Scan for the cell matching the given text and deliver its (X, Y) coordinate at center. 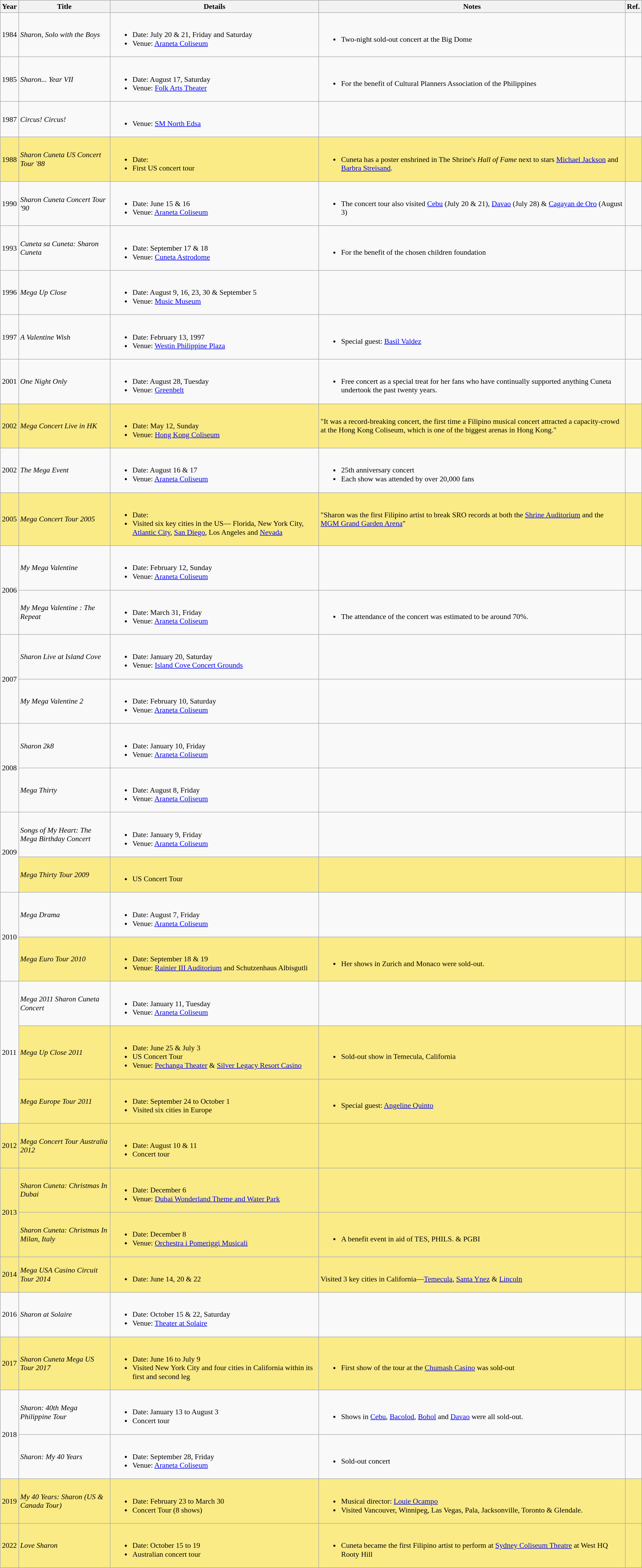
Mega Thirty Tour 2009 (64, 875)
Cuneta has a poster enshrined in The Shrine's Hall of Fame next to stars Michael Jackson and Barbra Streisand. (472, 160)
The attendance of the concert was estimated to be around 70%. (472, 612)
2016 (10, 1315)
1997 (10, 337)
Visited 3 key cities in California—Temecula, Santa Ynez & Lincoln (472, 1275)
Free concert as a special treat for her fans who have continually supported anything Cuneta undertook the past twenty years. (472, 382)
Date: August 17, SaturdayVenue: Folk Arts Theater (215, 79)
Sold-out show in Temecula, California (472, 1052)
My Mega Valentine (64, 568)
Date: September 24 to October 1Visited six cities in Europe (215, 1101)
Date: August 9, 16, 23, 30 & September 5Venue: Music Museum (215, 293)
Musical director: Louie OcampoVisited Vancouver, Winnipeg, Las Vegas, Pala, Jacksonville, Toronto & Glendale. (472, 1501)
Notes (472, 7)
Mega Thirty (64, 790)
Mega Euro Tour 2010 (64, 959)
Date: October 15 & 22, SaturdayVenue: Theater at Solaire (215, 1315)
Date: August 8, FridayVenue: Araneta Coliseum (215, 790)
25th anniversary concertEach show was attended by over 20,000 fans (472, 470)
The concert tour also visited Cebu (July 20 & 21), Davao (July 28) & Cagayan de Oro (August 3) (472, 204)
Mega Concert Tour 2005 (64, 519)
Mega Europe Tour 2011 (64, 1101)
Date: February 13, 1997Venue: Westin Philippine Plaza (215, 337)
Date: December 8Venue: Orchestra i Pomeriggi Musicali (215, 1235)
2012 (10, 1146)
Sharon 2k8 (64, 746)
Sharon Live at Island Cove (64, 657)
1996 (10, 293)
Sharon Cuneta: Christmas In Dubai (64, 1190)
Sharon Cuneta Mega US Tour 2017 (64, 1363)
Mega Up Close (64, 293)
"Sharon was the first Filipino artist to break SRO records at both the Shrine Auditorium and the MGM Grand Garden Arena" (472, 519)
Date: June 25 & July 3US Concert TourVenue: Pechanga Theater & Silver Legacy Resort Casino (215, 1052)
1987 (10, 119)
Date: August 16 & 17Venue: Araneta Coliseum (215, 470)
Her shows in Zurich and Monaco were sold-out. (472, 959)
Songs of My Heart: The Mega Birthday Concert (64, 835)
Date: December 6Venue: Dubai Wonderland Theme and Water Park (215, 1190)
Title (64, 7)
First show of the tour at the Chumash Casino was sold-out (472, 1363)
Date: January 9, FridayVenue: Araneta Coliseum (215, 835)
Sharon: 40th Mega Philippine Tour (64, 1412)
Sharon: My 40 Years (64, 1457)
Sharon at Solaire (64, 1315)
2001 (10, 382)
Special guest: Basil Valdez (472, 337)
Date: February 10, SaturdayVenue: Araneta Coliseum (215, 701)
1985 (10, 79)
2009 (10, 852)
2011 (10, 1052)
The Mega Event (64, 470)
Date: September 18 & 19Venue: Rainier III Auditorium and Schutzenhaus Albisgutli (215, 959)
For the benefit of Cultural Planners Association of the Philippines (472, 79)
Mega Up Close 2011 (64, 1052)
One Night Only (64, 382)
Date: January 13 to August 3Concert tour (215, 1412)
US Concert Tour (215, 875)
Sharon, Solo with the Boys (64, 35)
2010 (10, 937)
Venue: SM North Edsa (215, 119)
1993 (10, 248)
2006 (10, 590)
Mega USA Casino Circuit Tour 2014 (64, 1275)
Date: September 17 & 18Venue: Cuneta Astrodome (215, 248)
Sold-out concert (472, 1457)
Date: October 15 to 19Australian concert tour (215, 1546)
2018 (10, 1434)
Special guest: Angeline Quinto (472, 1101)
Date: June 16 to July 9Visited New York City and four cities in California within its first and second leg (215, 1363)
2013 (10, 1212)
Cuneta became the first Filipino artist to perform at Sydney Coliseum Theatre at West HQ Rooty Hill (472, 1546)
Date:First US concert tour (215, 160)
Shows in Cebu, Bacolod, Bohol and Davao were all sold-out. (472, 1412)
Date: July 20 & 21, Friday and SaturdayVenue: Araneta Coliseum (215, 35)
Mega Concert Tour Australia 2012 (64, 1146)
Date: May 12, SundayVenue: Hong Kong Coliseum (215, 426)
Date: September 28, FridayVenue: Araneta Coliseum (215, 1457)
Mega Drama (64, 915)
Sharon... Year VII (64, 79)
Date: January 11, TuesdayVenue: Araneta Coliseum (215, 1004)
Sharon Cuneta: Christmas In Milan, Italy (64, 1235)
2008 (10, 768)
Date: February 23 to March 30Concert Tour (8 shows) (215, 1501)
Ref. (633, 7)
Sharon Cuneta US Concert Tour '88 (64, 160)
Details (215, 7)
Mega Concert Live in HK (64, 426)
Date: August 7, FridayVenue: Araneta Coliseum (215, 915)
Two-night sold-out concert at the Big Dome (472, 35)
Circus! Circus! (64, 119)
2007 (10, 679)
A Valentine Wish (64, 337)
2014 (10, 1275)
Love Sharon (64, 1546)
My Mega Valentine : The Repeat (64, 612)
Mega 2011 Sharon Cuneta Concert (64, 1004)
1990 (10, 204)
2022 (10, 1546)
1988 (10, 160)
Date: June 14, 20 & 22 (215, 1275)
2005 (10, 519)
Date:Visited six key cities in the US— Florida, New York City, Atlantic City, San Diego, Los Angeles and Nevada (215, 519)
My 40 Years: Sharon (US & Canada Tour) (64, 1501)
Date: January 10, FridayVenue: Araneta Coliseum (215, 746)
Year (10, 7)
Date: August 10 & 11Concert tour (215, 1146)
Cuneta sa Cuneta: Sharon Cuneta (64, 248)
Date: August 28, TuesdayVenue: Greenbelt (215, 382)
My Mega Valentine 2 (64, 701)
Date: June 15 & 16Venue: Araneta Coliseum (215, 204)
Date: March 31, FridayVenue: Araneta Coliseum (215, 612)
A benefit event in aid of TES, PHILS. & PGBI (472, 1235)
Date: January 20, SaturdayVenue: Island Cove Concert Grounds (215, 657)
Sharon Cuneta Concert Tour '90 (64, 204)
1984 (10, 35)
2019 (10, 1501)
Date: February 12, SundayVenue: Araneta Coliseum (215, 568)
For the benefit of the chosen children foundation (472, 248)
2017 (10, 1363)
